Pinpoint the cell where the given text exists, returning its (x, y) midpoint coordinate. 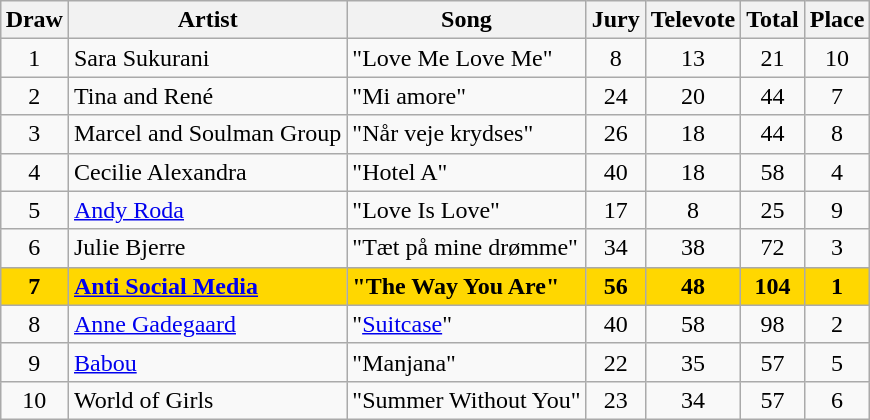
35 (692, 362)
Tina and René (207, 96)
Babou (207, 362)
72 (773, 248)
Total (773, 20)
24 (616, 96)
"Love Me Love Me" (466, 58)
25 (773, 210)
Julie Bjerre (207, 248)
38 (692, 248)
48 (692, 286)
26 (616, 134)
23 (616, 400)
98 (773, 324)
Marcel and Soulman Group (207, 134)
"The Way You Are" (466, 286)
Sara Sukurani (207, 58)
Draw (34, 20)
56 (616, 286)
13 (692, 58)
22 (616, 362)
Place (837, 20)
Televote (692, 20)
World of Girls (207, 400)
17 (616, 210)
"Suitcase" (466, 324)
"Mi amore" (466, 96)
Anti Social Media (207, 286)
"Tæt på mine drømme" (466, 248)
Artist (207, 20)
"Manjana" (466, 362)
"Hotel A" (466, 172)
Song (466, 20)
Cecilie Alexandra (207, 172)
Jury (616, 20)
"Når veje krydses" (466, 134)
"Summer Without You" (466, 400)
"Love Is Love" (466, 210)
20 (692, 96)
Anne Gadegaard (207, 324)
21 (773, 58)
104 (773, 286)
Andy Roda (207, 210)
